Pinpoint the cell where the given text exists, returning its [X, Y] midpoint coordinate. 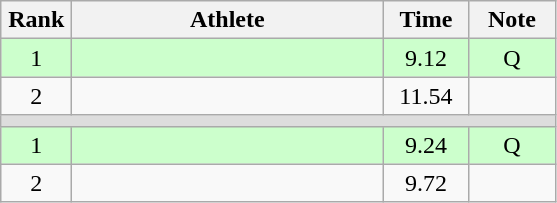
Note [512, 20]
9.24 [426, 145]
9.72 [426, 183]
9.12 [426, 58]
Time [426, 20]
Rank [36, 20]
Athlete [228, 20]
11.54 [426, 96]
